Determine the (x, y) coordinate at the center of the cell enclosing the given text.  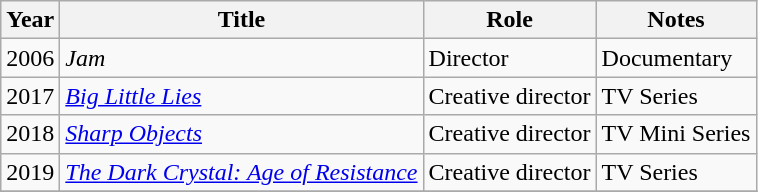
2006 (30, 58)
TV Mini Series (676, 134)
2017 (30, 96)
2019 (30, 172)
Jam (242, 58)
Title (242, 20)
Year (30, 20)
Sharp Objects (242, 134)
Director (510, 58)
Role (510, 20)
Notes (676, 20)
Documentary (676, 58)
2018 (30, 134)
Big Little Lies (242, 96)
The Dark Crystal: Age of Resistance (242, 172)
